Identify which cell holds the provided text, then report its (X, Y) central coordinate. 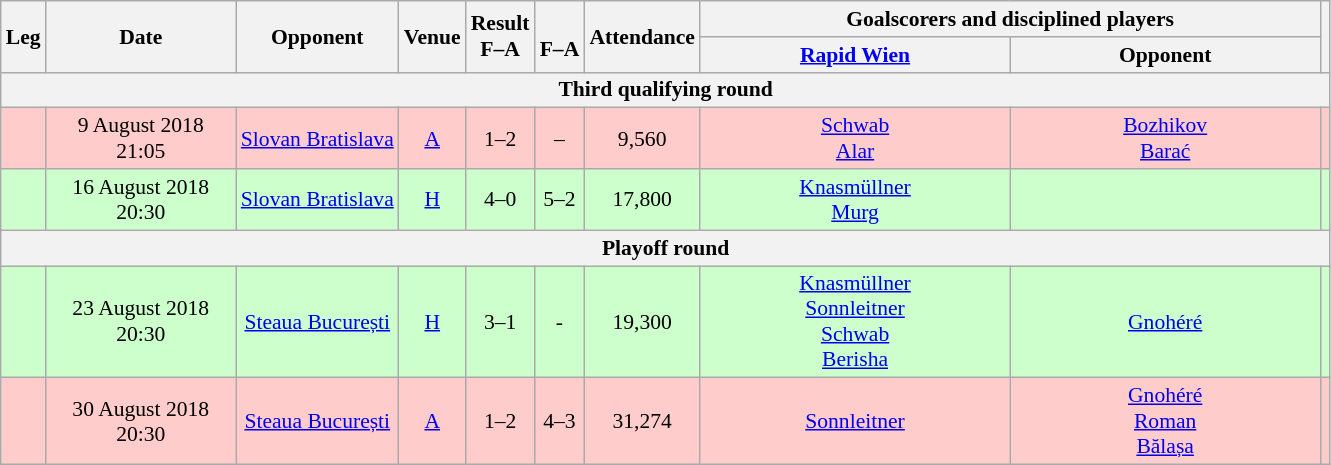
Attendance (642, 36)
Venue (432, 36)
– (560, 138)
4–0 (500, 200)
19,300 (642, 322)
3–1 (500, 322)
Date (141, 36)
Sonnleitner (855, 422)
Bozhikov Barać (1165, 138)
31,274 (642, 422)
Knasmüllner Murg (855, 200)
F–A (560, 36)
Gnohéré (1165, 322)
4–3 (560, 422)
23 August 2018 20:30 (141, 322)
Rapid Wien (855, 55)
Leg (24, 36)
- (560, 322)
Third qualifying round (666, 90)
Schwab Alar (855, 138)
Goalscorers and disciplined players (1010, 19)
16 August 2018 20:30 (141, 200)
5–2 (560, 200)
ResultF–A (500, 36)
Knasmüllner Sonnleitner Schwab Berisha (855, 322)
Playoff round (666, 248)
Gnohéré Roman Bălașa (1165, 422)
30 August 2018 20:30 (141, 422)
9 August 2018 21:05 (141, 138)
9,560 (642, 138)
17,800 (642, 200)
